From the cell containing the given text, extract its center point as (x, y) coordinate. 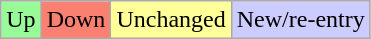
Unchanged (171, 20)
Up (21, 20)
Down (76, 20)
New/re-entry (300, 20)
